Provide the [X, Y] coordinate of the cell's center where the given text is located.  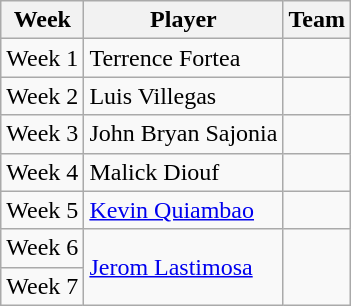
Week [42, 20]
Malick Diouf [184, 172]
Week 6 [42, 248]
Week 7 [42, 286]
Week 4 [42, 172]
Week 1 [42, 58]
Terrence Fortea [184, 58]
Team [317, 20]
Luis Villegas [184, 96]
Jerom Lastimosa [184, 267]
Player [184, 20]
Week 5 [42, 210]
Kevin Quiambao [184, 210]
Week 2 [42, 96]
Week 3 [42, 134]
John Bryan Sajonia [184, 134]
